Locate the cell with the specified text and output its [X, Y] center coordinate. 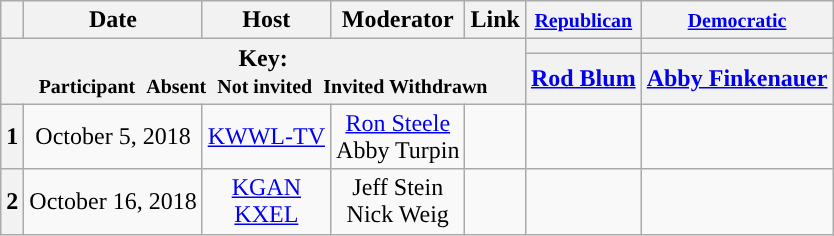
2 [12, 202]
October 16, 2018 [113, 202]
1 [12, 136]
Republican [583, 20]
Moderator [398, 20]
Link [495, 20]
Jeff SteinNick Weig [398, 202]
KGANKXEL [266, 202]
KWWL-TV [266, 136]
Host [266, 20]
Rod Blum [583, 78]
Date [113, 20]
Key: Participant Absent Not invited Invited Withdrawn [264, 72]
Democratic [737, 20]
October 5, 2018 [113, 136]
Abby Finkenauer [737, 78]
Ron SteeleAbby Turpin [398, 136]
